Capture the cell that displays the provided text and extract its [x, y] central coordinate. 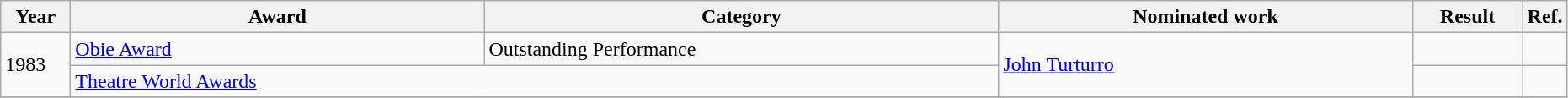
Nominated work [1206, 17]
Ref. [1544, 17]
John Turturro [1206, 65]
Award [278, 17]
1983 [35, 65]
Category [741, 17]
Theatre World Awards [535, 81]
Obie Award [278, 49]
Result [1467, 17]
Outstanding Performance [741, 49]
Year [35, 17]
